From the cell containing the given text, extract its center point as [x, y] coordinate. 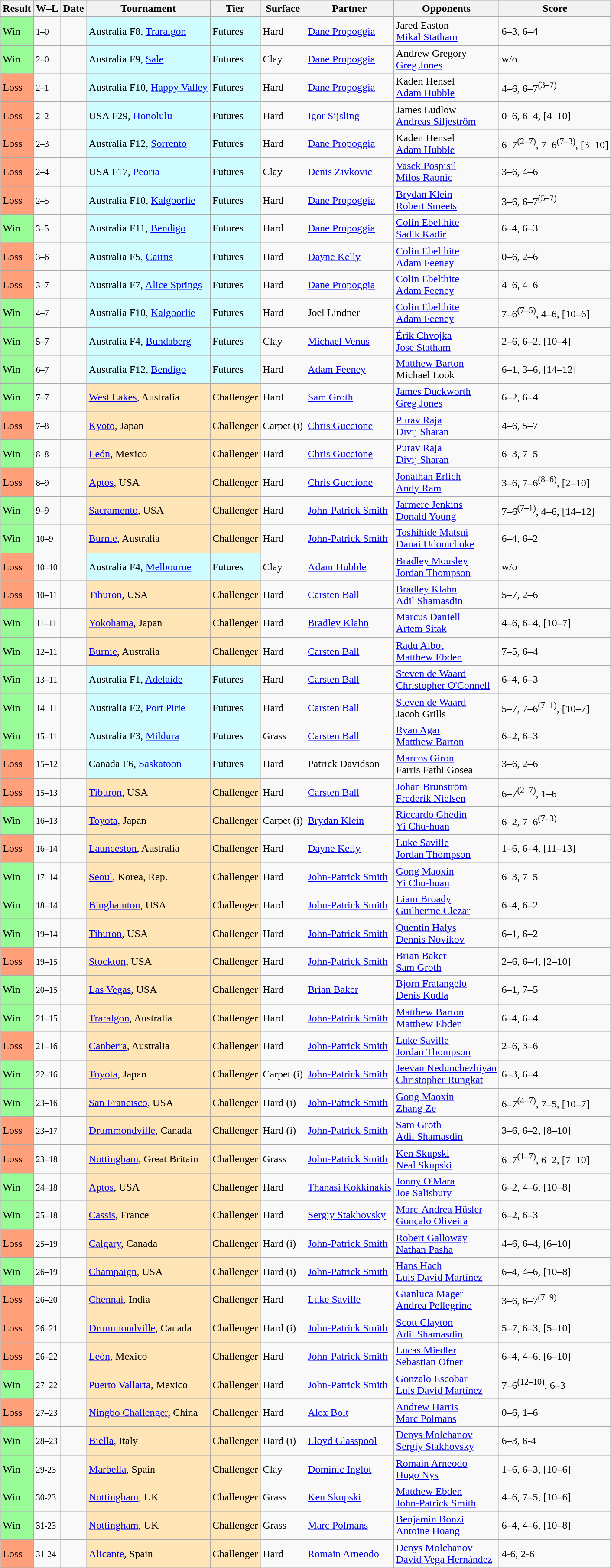
Toshihide Matsui Danai Udomchoke [446, 538]
Érik Chvojka Jose Statham [446, 341]
12–11 [47, 651]
6–4, 6–4 [555, 1018]
3–6, 2–6 [555, 764]
Tier [235, 9]
21–15 [47, 1018]
Marbella, Spain [148, 1469]
10–11 [47, 595]
Australia F12, Sorrento [148, 144]
11–11 [47, 623]
8–9 [47, 482]
7–6(7–1), 4–6, [14–12] [555, 511]
Surface [283, 9]
Marcus Daniell Artem Sitak [446, 623]
2–6, 6–4, [2–10] [555, 961]
3–6, 6–7(7–9) [555, 1300]
Liam Broady Guilherme Clezar [446, 905]
5–7, 7–6(7–1), [10–7] [555, 707]
Adam Hubble [350, 567]
8–8 [47, 454]
Igor Sijsling [350, 115]
2–5 [47, 200]
7–6(7–5), 4–6, [10–6] [555, 313]
Score [555, 9]
6–1, 7–5 [555, 990]
Riccardo Ghedin Yi Chu-huan [446, 821]
Kyoto, Japan [148, 426]
23–16 [47, 1103]
Launceston, Australia [148, 849]
6–4, 4–6, [6–10] [555, 1357]
Cassis, France [148, 1215]
2–6, 3–6 [555, 1046]
USA F17, Peoria [148, 172]
Sam Groth Adil Shamasdin [446, 1130]
Australia F7, Alice Springs [148, 284]
Quentin Halys Dennis Novikov [446, 934]
James Ludlow Andreas Siljeström [446, 115]
James Duckworth Greg Jones [446, 398]
18–14 [47, 905]
27–22 [47, 1384]
1–6, 6–4, [11–13] [555, 849]
Alicante, Spain [148, 1553]
31-24 [47, 1553]
15–13 [47, 792]
26–22 [47, 1357]
Brydan Klein Robert Smeets [446, 200]
19–15 [47, 961]
Traralgon, Australia [148, 1018]
Denys Molchanov David Vega Hernández [446, 1553]
Australia F4, Melbourne [148, 567]
Alex Bolt [350, 1413]
Marc-Andrea Hüsler Gonçalo Oliveira [446, 1215]
Steven de Waard Jacob Grills [446, 707]
W–L [47, 9]
USA F29, Honolulu [148, 115]
16–13 [47, 821]
3–7 [47, 284]
7–6(12–10), 6–3 [555, 1384]
Denis Zivkovic [350, 172]
Australia F2, Port Pirie [148, 707]
Gonzalo Escobar Luis David Martínez [446, 1384]
7–8 [47, 426]
Patrick Davidson [350, 764]
Australia F12, Bendigo [148, 369]
2–2 [47, 115]
Marcos Giron Farris Fathi Gosea [446, 764]
6–2, 4–6, [10–8] [555, 1187]
3–6, 4–6 [555, 172]
Joel Lindner [350, 313]
Stockton, USA [148, 961]
6–1, 3–6, [14–12] [555, 369]
Australia F5, Cairns [148, 257]
Bjorn Fratangelo Denis Kudla [446, 990]
15–12 [47, 764]
1–0 [47, 31]
24–18 [47, 1187]
Australia F8, Traralgon [148, 31]
Robert Galloway Nathan Pasha [446, 1243]
3–6, 6–2, [8–10] [555, 1130]
6–7 [47, 369]
Champaign, USA [148, 1272]
22–16 [47, 1074]
Michael Venus [350, 341]
10–9 [47, 538]
Benjamin Bonzi Antoine Hoang [446, 1526]
10–10 [47, 567]
Bradley Mousley Jordan Thompson [446, 567]
6–7(1–7), 6–2, [7–10] [555, 1159]
Denys Molchanov Sergiy Stakhovsky [446, 1441]
Jonathan Erlich Andy Ram [446, 482]
Nottingham, Great Britain [148, 1159]
West Lakes, Australia [148, 398]
Jared Easton Mikal Statham [446, 31]
Seoul, Korea, Rep. [148, 877]
1–6, 6–3, [10–6] [555, 1469]
Gong Maoxin Yi Chu-huan [446, 877]
21–16 [47, 1046]
2–4 [47, 172]
6–7(2–7), 7–6(7–3), [3–10] [555, 144]
0–6, 6–4, [4–10] [555, 115]
2–1 [47, 88]
Matthew Barton Michael Look [446, 369]
27–23 [47, 1413]
Binghamton, USA [148, 905]
26–20 [47, 1300]
9–9 [47, 511]
4–7 [47, 313]
Matthew Barton Matthew Ebden [446, 1018]
23–18 [47, 1159]
0–6, 2–6 [555, 257]
25–19 [47, 1243]
Date [74, 9]
15–11 [47, 736]
13–11 [47, 680]
San Francisco, USA [148, 1103]
5–7, 2–6 [555, 595]
Johan Brunström Frederik Nielsen [446, 792]
Calgary, Canada [148, 1243]
Ken Skupski Neal Skupski [446, 1159]
2–0 [47, 59]
17–14 [47, 877]
Yokohama, Japan [148, 623]
4–6, 4–6 [555, 284]
Bradley Klahn Adil Shamasdin [446, 595]
Marc Polmans [350, 1526]
3–6, 7–6(8–6), [2–10] [555, 482]
Opponents [446, 9]
28–23 [47, 1441]
26–21 [47, 1328]
4–6, 6–4, [10–7] [555, 623]
Jarmere Jenkins Donald Young [446, 511]
Bradley Klahn [350, 623]
6–2, 7–6(7–3) [555, 821]
Dominic Inglot [350, 1469]
Vasek Pospisil Milos Raonic [446, 172]
0–6, 1–6 [555, 1413]
Andrew Harris Marc Polmans [446, 1413]
16–14 [47, 849]
6–1, 6–2 [555, 934]
Australia F1, Adelaide [148, 680]
4–6, 6–4, [6–10] [555, 1243]
6–3, 6-4 [555, 1441]
Las Vegas, USA [148, 990]
Tournament [148, 9]
29-23 [47, 1469]
5–7, 6–3, [5–10] [555, 1328]
30-23 [47, 1497]
Adam Feeney [350, 369]
Sacramento, USA [148, 511]
Colin Ebelthite Sadik Kadir [446, 228]
3–6 [47, 257]
Canada F6, Saskatoon [148, 764]
Andrew Gregory Greg Jones [446, 59]
Ken Skupski [350, 1497]
7–7 [47, 398]
4–6, 6–7(3–7) [555, 88]
20–15 [47, 990]
Australia F11, Bendigo [148, 228]
Lucas Miedler Sebastian Ofner [446, 1357]
2–6, 6–2, [10–4] [555, 341]
Gianluca Mager Andrea Pellegrino [446, 1300]
Australia F10, Happy Valley [148, 88]
Ryan Agar Matthew Barton [446, 736]
4-6, 2-6 [555, 1553]
6–2, 6–4 [555, 398]
Radu Albot Matthew Ebden [446, 651]
Jonny O'Mara Joe Salisbury [446, 1187]
2–3 [47, 144]
Matthew Ebden John-Patrick Smith [446, 1497]
Jeevan Nedunchezhiyan Christopher Rungkat [446, 1074]
Romain Arneodo [350, 1553]
Steven de Waard Christopher O'Connell [446, 680]
Biella, Italy [148, 1441]
Brydan Klein [350, 821]
Scott Clayton Adil Shamasdin [446, 1328]
Australia F3, Mildura [148, 736]
Australia F9, Sale [148, 59]
7–5, 6–4 [555, 651]
4–6, 7–5, [10–6] [555, 1497]
Brian Baker [350, 990]
Chennai, India [148, 1300]
Sergiy Stakhovsky [350, 1215]
Partner [350, 9]
Canberra, Australia [148, 1046]
Puerto Vallarta, Mexico [148, 1384]
Brian Baker Sam Groth [446, 961]
Sam Groth [350, 398]
14–11 [47, 707]
Thanasi Kokkinakis [350, 1187]
3–5 [47, 228]
Result [17, 9]
Luke Saville [350, 1300]
Lloyd Glasspool [350, 1441]
Australia F4, Bundaberg [148, 341]
Hans Hach Luis David Martínez [446, 1272]
25–18 [47, 1215]
26–19 [47, 1272]
19–14 [47, 934]
3–6, 6–7(5–7) [555, 200]
4–6, 5–7 [555, 426]
31-23 [47, 1526]
Ningbo Challenger, China [148, 1413]
Romain Arneodo Hugo Nys [446, 1469]
6–7(2–7), 1–6 [555, 792]
5–7 [47, 341]
Gong Maoxin Zhang Ze [446, 1103]
6–7(4–7), 7–5, [10–7] [555, 1103]
23–17 [47, 1130]
